Identify which cell holds the provided text, then report its [X, Y] central coordinate. 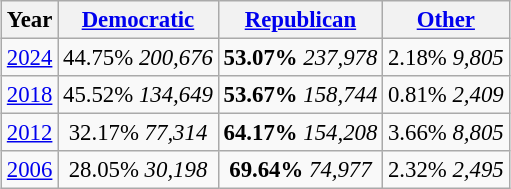
2024 [30, 58]
2.18% 9,805 [446, 58]
45.52% 134,649 [138, 95]
Year [30, 20]
0.81% 2,409 [446, 95]
Republican [300, 20]
2018 [30, 95]
53.07% 237,978 [300, 58]
64.17% 154,208 [300, 133]
2.32% 2,495 [446, 170]
2012 [30, 133]
2006 [30, 170]
69.64% 74,977 [300, 170]
28.05% 30,198 [138, 170]
53.67% 158,744 [300, 95]
32.17% 77,314 [138, 133]
3.66% 8,805 [446, 133]
Other [446, 20]
44.75% 200,676 [138, 58]
Democratic [138, 20]
